Extract the [x, y] coordinate from the center of the cell holding the provided text.  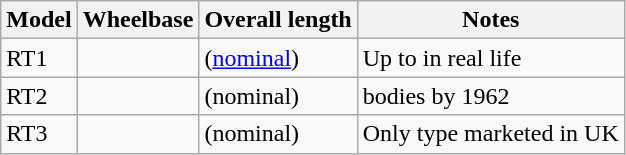
RT2 [39, 96]
Up to in real life [490, 58]
Model [39, 20]
bodies by 1962 [490, 96]
Notes [490, 20]
Only type marketed in UK [490, 134]
Overall length [278, 20]
RT1 [39, 58]
Wheelbase [138, 20]
RT3 [39, 134]
